Determine the [x, y] coordinate at the center of the cell enclosing the given text.  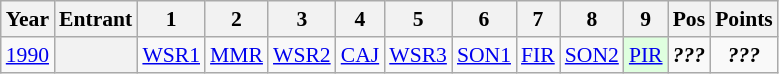
SON2 [592, 55]
PIR [646, 55]
2 [236, 19]
9 [646, 19]
6 [484, 19]
Entrant [96, 19]
5 [418, 19]
SON1 [484, 55]
8 [592, 19]
Points [744, 19]
4 [360, 19]
WSR2 [302, 55]
WSR1 [171, 55]
CAJ [360, 55]
MMR [236, 55]
WSR3 [418, 55]
Year [28, 19]
1990 [28, 55]
1 [171, 19]
FIR [538, 55]
3 [302, 19]
Pos [690, 19]
7 [538, 19]
